Identify which cell holds the provided text, then report its (X, Y) central coordinate. 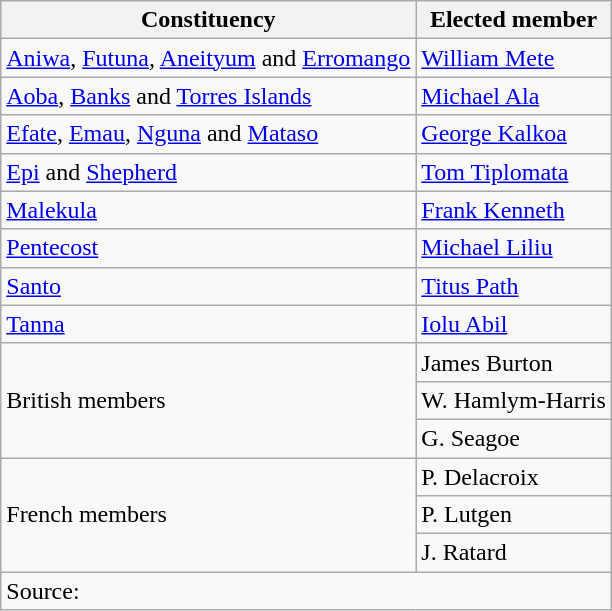
Michael Liliu (514, 248)
George Kalkoa (514, 134)
Malekula (208, 210)
J. Ratard (514, 553)
Aoba, Banks and Torres Islands (208, 96)
G. Seagoe (514, 438)
Tom Tiplomata (514, 172)
Titus Path (514, 286)
Pentecost (208, 248)
P. Lutgen (514, 515)
Michael Ala (514, 96)
French members (208, 515)
British members (208, 400)
Aniwa, Futuna, Aneityum and Erromango (208, 58)
Elected member (514, 20)
Source: (306, 591)
James Burton (514, 362)
Frank Kenneth (514, 210)
Constituency (208, 20)
Iolu Abil (514, 324)
William Mete (514, 58)
Santo (208, 286)
P. Delacroix (514, 477)
Efate, Emau, Nguna and Mataso (208, 134)
W. Hamlym-Harris (514, 400)
Epi and Shepherd (208, 172)
Tanna (208, 324)
